Find where the given text appears and provide that cell's center as (X, Y) coordinate. 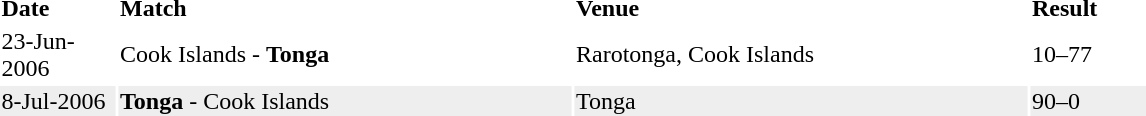
Tonga - Cook Islands (344, 101)
Tonga (800, 101)
Cook Islands - Tonga (344, 54)
8-Jul-2006 (58, 101)
90–0 (1088, 101)
Rarotonga, Cook Islands (800, 54)
10–77 (1088, 54)
23-Jun-2006 (58, 54)
